Find where the given text appears and provide that cell's center as [x, y] coordinate. 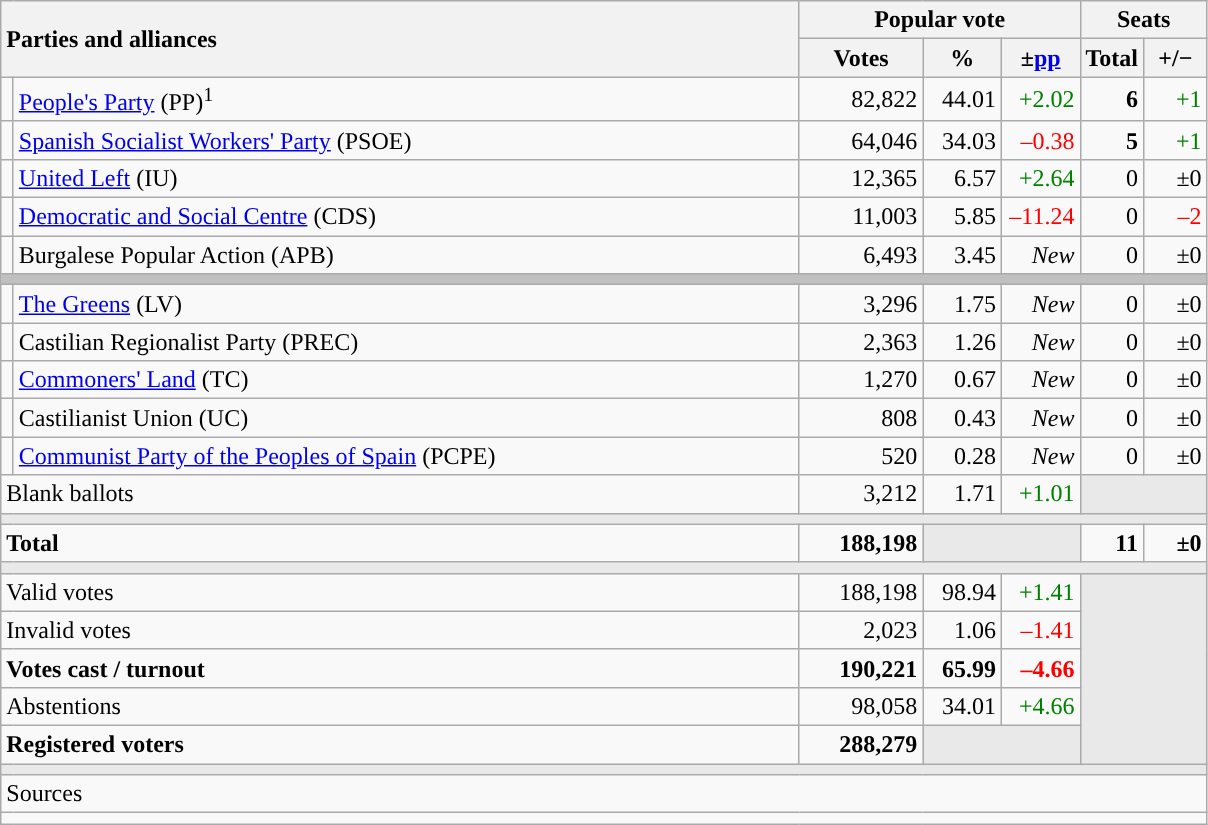
+/− [1176, 58]
11 [1112, 543]
Sources [604, 794]
11,003 [861, 217]
Blank ballots [400, 494]
Registered voters [400, 745]
1,270 [861, 380]
Burgalese Popular Action (APB) [406, 255]
+4.66 [1040, 706]
Votes [861, 58]
6 [1112, 100]
12,365 [861, 178]
Democratic and Social Centre (CDS) [406, 217]
–11.24 [1040, 217]
1.75 [962, 304]
5 [1112, 140]
98,058 [861, 706]
808 [861, 418]
44.01 [962, 100]
64,046 [861, 140]
288,279 [861, 745]
Parties and alliances [400, 39]
65.99 [962, 668]
1.06 [962, 630]
–2 [1176, 217]
Spanish Socialist Workers' Party (PSOE) [406, 140]
% [962, 58]
34.03 [962, 140]
1.71 [962, 494]
Castilianist Union (UC) [406, 418]
+1.01 [1040, 494]
34.01 [962, 706]
2,363 [861, 342]
–1.41 [1040, 630]
+2.02 [1040, 100]
–0.38 [1040, 140]
+2.64 [1040, 178]
0.28 [962, 456]
Votes cast / turnout [400, 668]
+1.41 [1040, 592]
Valid votes [400, 592]
98.94 [962, 592]
5.85 [962, 217]
–4.66 [1040, 668]
190,221 [861, 668]
Commoners' Land (TC) [406, 380]
3,212 [861, 494]
Seats [1144, 20]
±pp [1040, 58]
3,296 [861, 304]
3.45 [962, 255]
United Left (IU) [406, 178]
82,822 [861, 100]
Invalid votes [400, 630]
0.43 [962, 418]
Abstentions [400, 706]
The Greens (LV) [406, 304]
Castilian Regionalist Party (PREC) [406, 342]
6.57 [962, 178]
520 [861, 456]
0.67 [962, 380]
Communist Party of the Peoples of Spain (PCPE) [406, 456]
Popular vote [940, 20]
2,023 [861, 630]
1.26 [962, 342]
6,493 [861, 255]
People's Party (PP)1 [406, 100]
